Identify which cell holds the provided text, then report its (x, y) central coordinate. 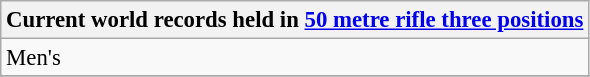
Men's (295, 58)
Current world records held in 50 metre rifle three positions (295, 20)
